Capture the cell that displays the provided text and extract its [x, y] central coordinate. 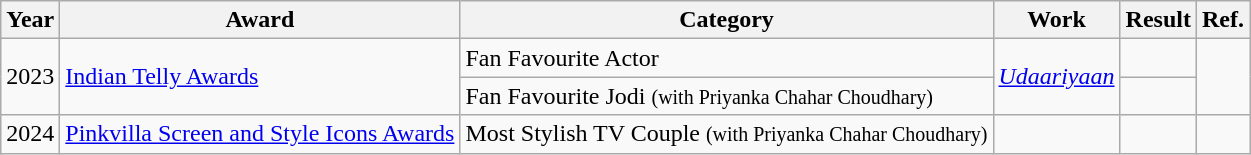
Indian Telly Awards [260, 77]
Fan Favourite Actor [726, 58]
Award [260, 20]
Most Stylish TV Couple (with Priyanka Chahar Choudhary) [726, 134]
2024 [30, 134]
Udaariyaan [1056, 77]
Result [1158, 20]
Ref. [1222, 20]
Work [1056, 20]
2023 [30, 77]
Pinkvilla Screen and Style Icons Awards [260, 134]
Category [726, 20]
Year [30, 20]
Fan Favourite Jodi (with Priyanka Chahar Choudhary) [726, 96]
